From the cell containing the given text, extract its center point as [X, Y] coordinate. 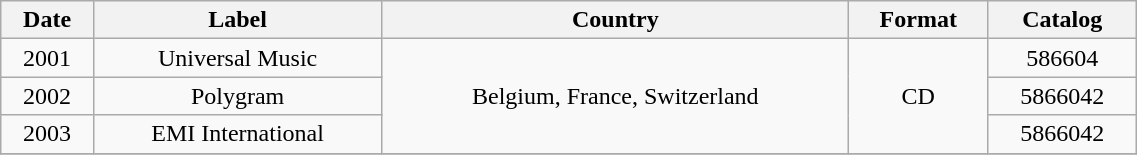
EMI International [237, 134]
Universal Music [237, 58]
2003 [48, 134]
CD [918, 96]
Label [237, 20]
Date [48, 20]
2001 [48, 58]
Belgium, France, Switzerland [616, 96]
Catalog [1062, 20]
Country [616, 20]
2002 [48, 96]
Polygram [237, 96]
Format [918, 20]
586604 [1062, 58]
